Search for the cell housing the specified text and yield its [X, Y] center coordinate. 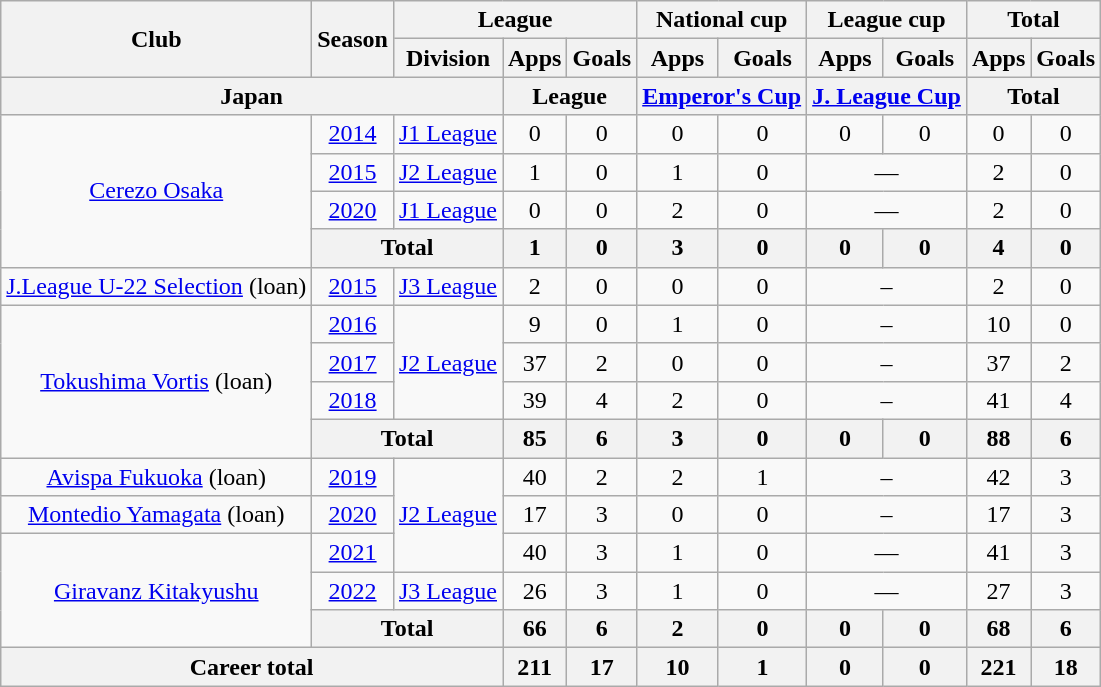
Cerezo Osaka [156, 191]
221 [998, 667]
2014 [353, 134]
68 [998, 629]
J.League U-22 Selection (loan) [156, 286]
27 [998, 591]
85 [534, 438]
2017 [353, 362]
2016 [353, 324]
Emperor's Cup [722, 96]
18 [1066, 667]
2018 [353, 400]
Japan [252, 96]
J. League Cup [887, 96]
42 [998, 477]
66 [534, 629]
2021 [353, 553]
211 [534, 667]
Season [353, 39]
Division [448, 58]
Career total [252, 667]
Tokushima Vortis (loan) [156, 381]
2022 [353, 591]
Avispa Fukuoka (loan) [156, 477]
2019 [353, 477]
Montedio Yamagata (loan) [156, 515]
Club [156, 39]
Giravanz Kitakyushu [156, 591]
39 [534, 400]
League cup [887, 20]
National cup [722, 20]
26 [534, 591]
88 [998, 438]
9 [534, 324]
